Determine the (x, y) coordinate at the center of the cell enclosing the given text.  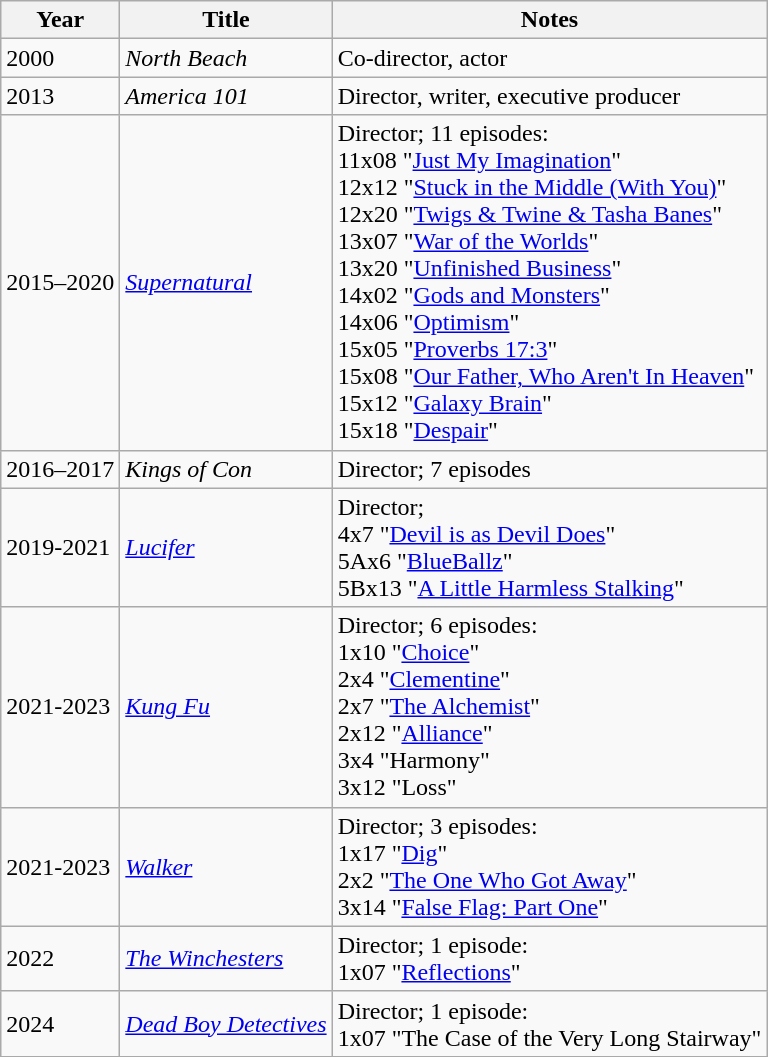
Director; 7 episodes (550, 469)
Director; 3 episodes: 1x17 "Dig" 2x2 "The One Who Got Away" 3x14 "False Flag: Part One" (550, 866)
2013 (60, 96)
America 101 (226, 96)
Lucifer (226, 548)
Director; 1 episode: 1x07 "The Case of the Very Long Stairway" (550, 1024)
Director, writer, executive producer (550, 96)
Dead Boy Detectives (226, 1024)
2000 (60, 58)
Supernatural (226, 282)
2015–2020 (60, 282)
Kings of Con (226, 469)
Co-director, actor (550, 58)
2022 (60, 958)
North Beach (226, 58)
Title (226, 20)
2024 (60, 1024)
Notes (550, 20)
2019-2021 (60, 548)
Year (60, 20)
Director; 6 episodes: 1x10 "Choice"2x4 "Clementine"2x7 "The Alchemist"2x12 "Alliance"3x4 "Harmony"3x12 "Loss" (550, 707)
Director; 4x7 "Devil is as Devil Does" 5Ax6 "BlueBallz" 5Bx13 "A Little Harmless Stalking" (550, 548)
Walker (226, 866)
2016–2017 (60, 469)
The Winchesters (226, 958)
Kung Fu (226, 707)
Director; 1 episode: 1x07 "Reflections" (550, 958)
